Return [X, Y] of the center of cell containing provided text 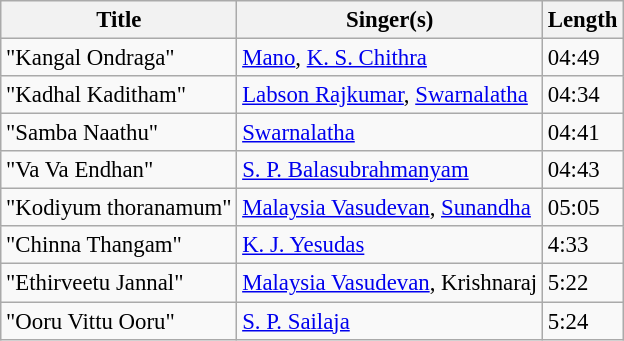
"Kangal Ondraga" [119, 58]
05:05 [582, 208]
"Ooru Vittu Ooru" [119, 321]
04:49 [582, 58]
Title [119, 20]
"Samba Naathu" [119, 133]
04:41 [582, 133]
4:33 [582, 245]
Malaysia Vasudevan, Sunandha [390, 208]
Singer(s) [390, 20]
Labson Rajkumar, Swarnalatha [390, 95]
Length [582, 20]
Swarnalatha [390, 133]
"Kodiyum thoranamum" [119, 208]
"Ethirveetu Jannal" [119, 283]
04:34 [582, 95]
Malaysia Vasudevan, Krishnaraj [390, 283]
5:22 [582, 283]
"Kadhal Kaditham" [119, 95]
"Va Va Endhan" [119, 170]
5:24 [582, 321]
S. P. Sailaja [390, 321]
K. J. Yesudas [390, 245]
"Chinna Thangam" [119, 245]
S. P. Balasubrahmanyam [390, 170]
04:43 [582, 170]
Mano, K. S. Chithra [390, 58]
